Detect which cell encompasses the target text, then output its [X, Y] center coordinate. 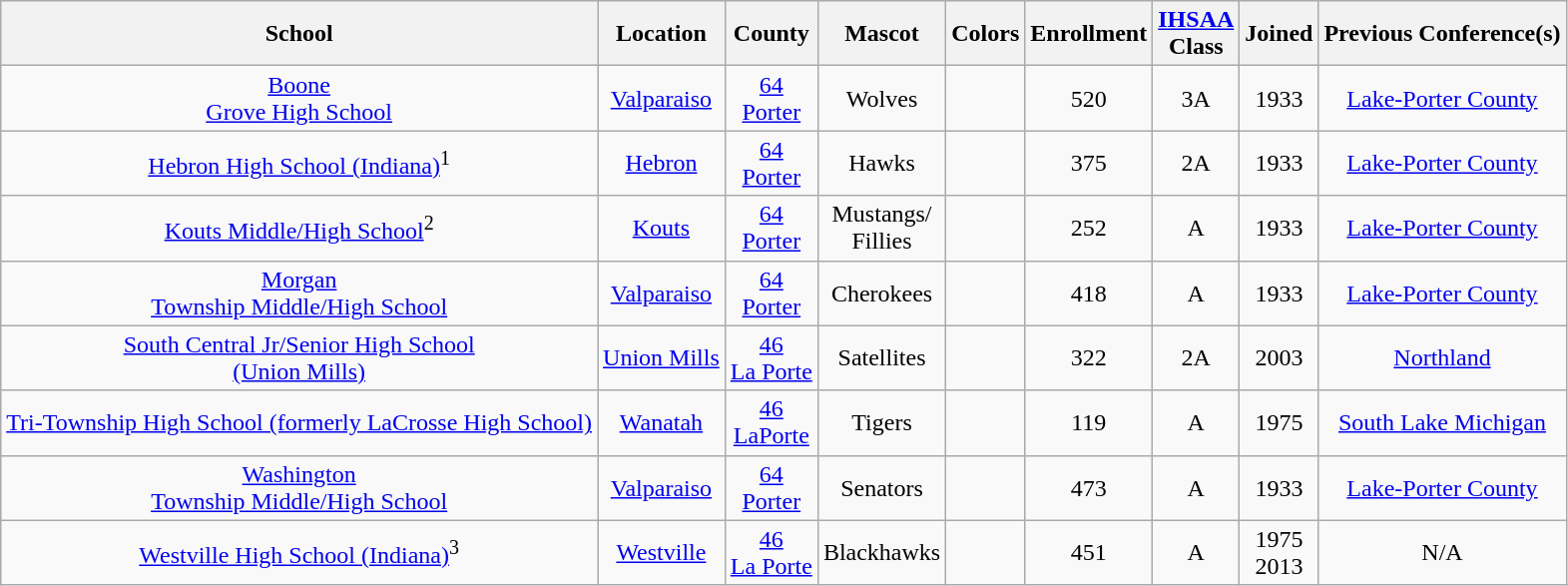
School [299, 34]
Westville [662, 553]
Senators [881, 487]
IHSAA Class [1196, 34]
Enrollment [1089, 34]
County [771, 34]
473 [1089, 487]
19752013 [1280, 553]
Westville High School (Indiana)3 [299, 553]
Satellites [881, 357]
520 [1089, 98]
Kouts Middle/High School2 [299, 228]
3A [1196, 98]
Wolves [881, 98]
Cherokees [881, 293]
Union Mills [662, 357]
418 [1089, 293]
Colors [986, 34]
Washington Township Middle/High School [299, 487]
451 [1089, 553]
Tigers [881, 423]
N/A [1442, 553]
Mustangs/ Fillies [881, 228]
Joined [1280, 34]
Northland [1442, 357]
375 [1089, 164]
South Lake Michigan [1442, 423]
119 [1089, 423]
Hebron [662, 164]
Hawks [881, 164]
Hebron High School (Indiana)1 [299, 164]
Previous Conference(s) [1442, 34]
Boone Grove High School [299, 98]
Blackhawks [881, 553]
Tri-Township High School (formerly LaCrosse High School) [299, 423]
Morgan Township Middle/High School [299, 293]
Wanatah [662, 423]
1975 [1280, 423]
South Central Jr/Senior High School (Union Mills) [299, 357]
252 [1089, 228]
Location [662, 34]
2003 [1280, 357]
46 LaPorte [771, 423]
322 [1089, 357]
Mascot [881, 34]
Kouts [662, 228]
